Provide the [X, Y] coordinate of the cell's center where the given text is located.  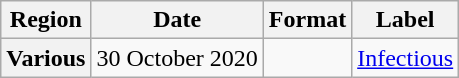
Infectious [406, 58]
Region [46, 20]
Label [406, 20]
Format [307, 20]
Various [46, 58]
Date [177, 20]
30 October 2020 [177, 58]
